Extract the (X, Y) coordinate from the center of the cell holding the provided text.  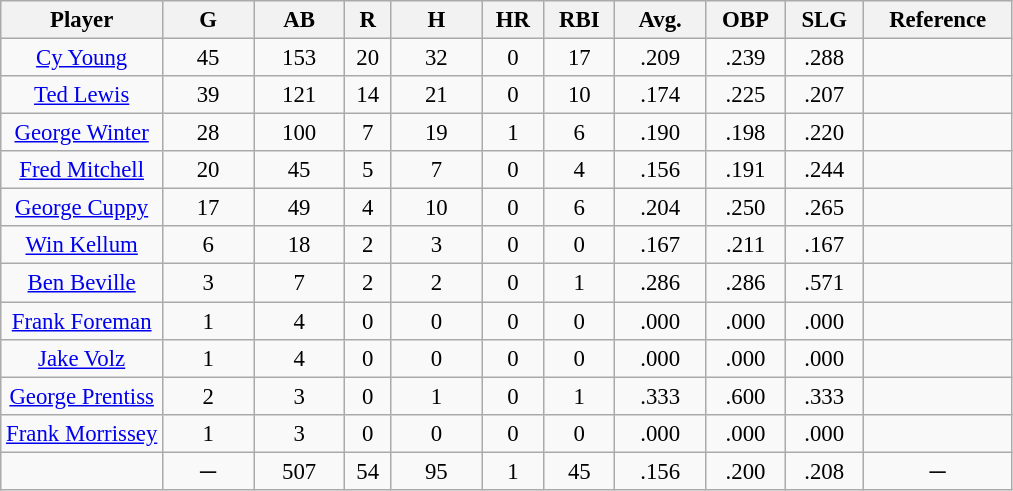
OBP (746, 20)
54 (368, 471)
Frank Foreman (82, 321)
George Prentiss (82, 396)
18 (300, 245)
14 (368, 95)
H (436, 20)
32 (436, 58)
.250 (746, 208)
.265 (824, 208)
.225 (746, 95)
AB (300, 20)
.207 (824, 95)
28 (208, 133)
.244 (824, 170)
5 (368, 170)
21 (436, 95)
Ted Lewis (82, 95)
121 (300, 95)
Frank Morrissey (82, 433)
507 (300, 471)
39 (208, 95)
R (368, 20)
HR (513, 20)
.208 (824, 471)
Jake Volz (82, 358)
Player (82, 20)
RBI (580, 20)
100 (300, 133)
.571 (824, 283)
George Cuppy (82, 208)
.191 (746, 170)
.209 (660, 58)
George Winter (82, 133)
Cy Young (82, 58)
.190 (660, 133)
95 (436, 471)
.600 (746, 396)
.200 (746, 471)
49 (300, 208)
.211 (746, 245)
Reference (938, 20)
153 (300, 58)
.239 (746, 58)
.204 (660, 208)
Fred Mitchell (82, 170)
.174 (660, 95)
Ben Beville (82, 283)
.198 (746, 133)
SLG (824, 20)
Avg. (660, 20)
G (208, 20)
.220 (824, 133)
.288 (824, 58)
19 (436, 133)
Win Kellum (82, 245)
